Extract the [x, y] coordinate from the center of the cell holding the provided text.  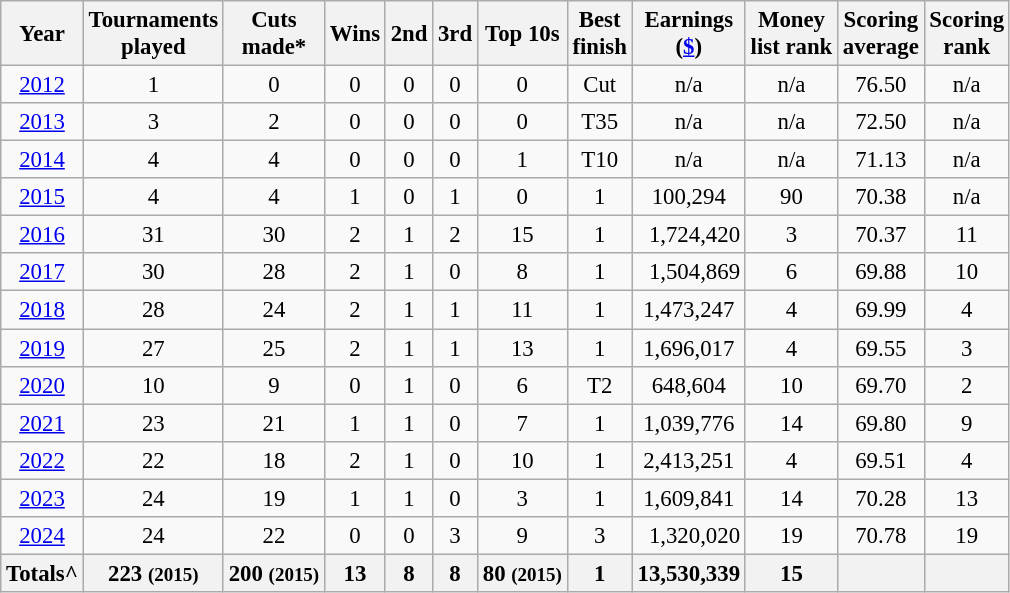
31 [153, 235]
2023 [42, 498]
23 [153, 423]
648,604 [688, 385]
69.88 [882, 273]
7 [522, 423]
Year [42, 34]
T35 [600, 122]
Tournaments played [153, 34]
80 (2015) [522, 573]
223 (2015) [153, 573]
2016 [42, 235]
Best finish [600, 34]
69.80 [882, 423]
2,413,251 [688, 460]
2014 [42, 160]
1,696,017 [688, 348]
70.37 [882, 235]
Cut [600, 85]
21 [274, 423]
Scoring average [882, 34]
T10 [600, 160]
90 [791, 197]
Money list rank [791, 34]
2015 [42, 197]
1,320,020 [688, 536]
200 (2015) [274, 573]
69.70 [882, 385]
69.99 [882, 310]
2nd [408, 34]
Earnings($) [688, 34]
2019 [42, 348]
Scoringrank [966, 34]
100,294 [688, 197]
Wins [354, 34]
1,724,420 [688, 235]
1,473,247 [688, 310]
2024 [42, 536]
27 [153, 348]
2017 [42, 273]
2013 [42, 122]
Totals^ [42, 573]
25 [274, 348]
2018 [42, 310]
72.50 [882, 122]
76.50 [882, 85]
70.38 [882, 197]
1,504,869 [688, 273]
69.55 [882, 348]
70.78 [882, 536]
T2 [600, 385]
3rd [456, 34]
70.28 [882, 498]
13,530,339 [688, 573]
2021 [42, 423]
2012 [42, 85]
18 [274, 460]
Top 10s [522, 34]
2022 [42, 460]
Cuts made* [274, 34]
2020 [42, 385]
69.51 [882, 460]
1,609,841 [688, 498]
71.13 [882, 160]
1,039,776 [688, 423]
